Scan for the cell matching the given text and deliver its (x, y) coordinate at center. 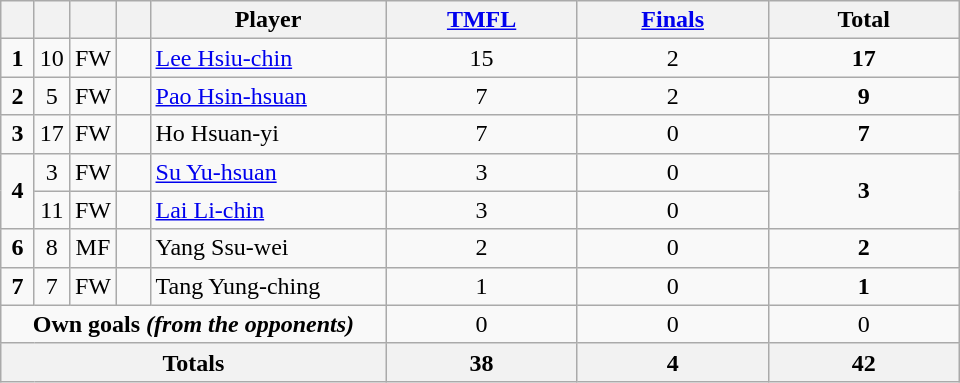
MF (92, 248)
9 (864, 96)
6 (18, 248)
Ho Hsuan-yi (268, 134)
TMFL (482, 20)
11 (52, 210)
Finals (672, 20)
Lai Li-chin (268, 210)
38 (482, 362)
Pao Hsin-hsuan (268, 96)
Totals (194, 362)
10 (52, 58)
42 (864, 362)
Player (268, 20)
Tang Yung-ching (268, 286)
Own goals (from the opponents) (194, 324)
Lee Hsiu-chin (268, 58)
Total (864, 20)
15 (482, 58)
8 (52, 248)
5 (52, 96)
Su Yu-hsuan (268, 172)
Yang Ssu-wei (268, 248)
